Locate the cell with the specified text and output its (X, Y) center coordinate. 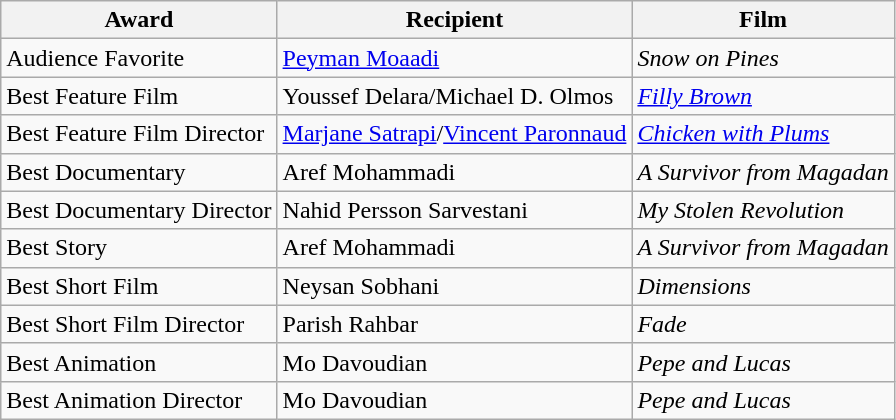
Snow on Pines (763, 58)
Best Feature Film Director (139, 134)
Youssef Delara/Michael D. Olmos (454, 96)
Neysan Sobhani (454, 286)
Best Documentary (139, 172)
Recipient (454, 20)
Award (139, 20)
My Stolen Revolution (763, 210)
Filly Brown (763, 96)
Dimensions (763, 286)
Best Animation Director (139, 400)
Best Story (139, 248)
Nahid Persson Sarvestani (454, 210)
Best Animation (139, 362)
Best Short Film (139, 286)
Best Feature Film (139, 96)
Peyman Moaadi (454, 58)
Chicken with Plums (763, 134)
Audience Favorite (139, 58)
Parish Rahbar (454, 324)
Best Short Film Director (139, 324)
Best Documentary Director (139, 210)
Film (763, 20)
Fade (763, 324)
Marjane Satrapi/Vincent Paronnaud (454, 134)
